Scan for the cell matching the given text and deliver its (x, y) coordinate at center. 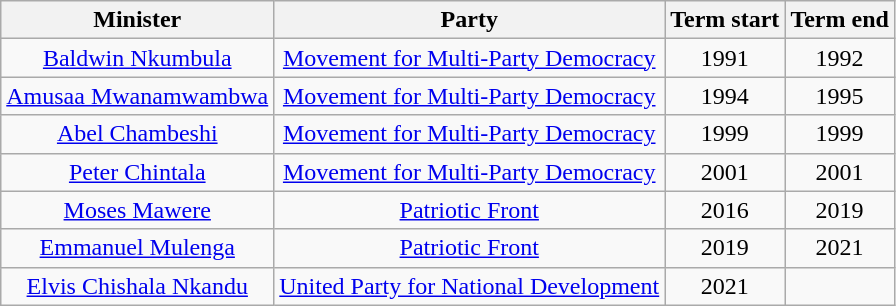
Abel Chambeshi (138, 134)
1992 (840, 58)
Term start (725, 20)
2016 (725, 210)
United Party for National Development (470, 286)
Amusaa Mwanamwambwa (138, 96)
1994 (725, 96)
1991 (725, 58)
Baldwin Nkumbula (138, 58)
Term end (840, 20)
Minister (138, 20)
Party (470, 20)
Elvis Chishala Nkandu (138, 286)
Peter Chintala (138, 172)
Emmanuel Mulenga (138, 248)
1995 (840, 96)
Moses Mawere (138, 210)
